Determine the (X, Y) coordinate at the center of the cell enclosing the given text.  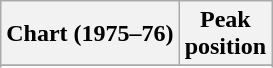
Chart (1975–76) (90, 34)
Peak position (225, 34)
